Capture the cell that displays the provided text and extract its (x, y) central coordinate. 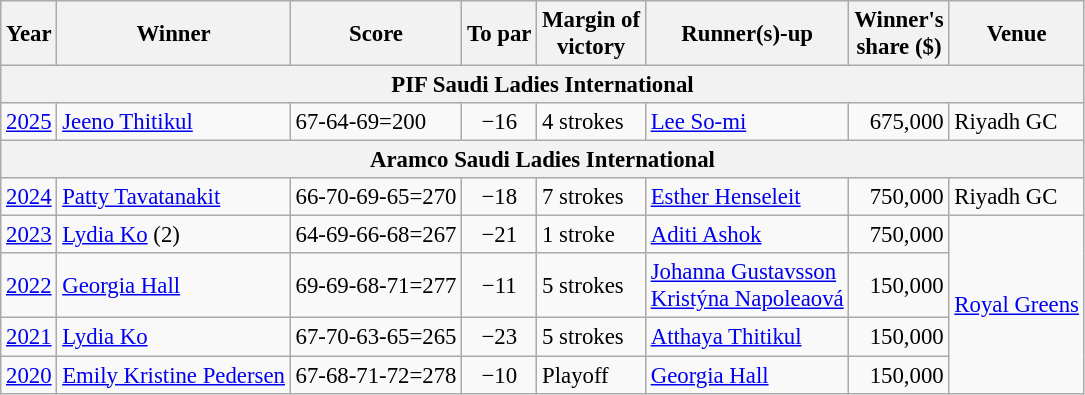
Johanna Gustavsson Kristýna Napoleaová (747, 286)
4 strokes (592, 122)
Patty Tavatanakit (174, 197)
Esther Henseleit (747, 197)
2025 (29, 122)
Royal Greens (1016, 304)
−18 (500, 197)
Aramco Saudi Ladies International (542, 160)
To par (500, 34)
2024 (29, 197)
67-64-69=200 (376, 122)
Lee So-mi (747, 122)
PIF Saudi Ladies International (542, 85)
Lydia Ko (174, 337)
Year (29, 34)
Winner'sshare ($) (899, 34)
1 stroke (592, 235)
69-69-68-71=277 (376, 286)
Atthaya Thitikul (747, 337)
Aditi Ashok (747, 235)
Jeeno Thitikul (174, 122)
67-68-71-72=278 (376, 375)
Winner (174, 34)
675,000 (899, 122)
Lydia Ko (2) (174, 235)
Playoff (592, 375)
2023 (29, 235)
64-69-66-68=267 (376, 235)
2020 (29, 375)
−16 (500, 122)
67-70-63-65=265 (376, 337)
Score (376, 34)
Emily Kristine Pedersen (174, 375)
66-70-69-65=270 (376, 197)
Runner(s)-up (747, 34)
−11 (500, 286)
Venue (1016, 34)
2021 (29, 337)
−23 (500, 337)
7 strokes (592, 197)
Margin ofvictory (592, 34)
2022 (29, 286)
−10 (500, 375)
−21 (500, 235)
